Capture the cell that displays the provided text and extract its [X, Y] central coordinate. 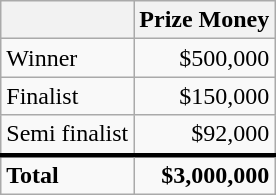
$92,000 [204, 135]
$3,000,000 [204, 174]
$150,000 [204, 96]
Semi finalist [68, 135]
Winner [68, 58]
Total [68, 174]
Finalist [68, 96]
Prize Money [204, 20]
$500,000 [204, 58]
